Return the (X, Y) coordinate for the center point of the cell that contains the specified text.  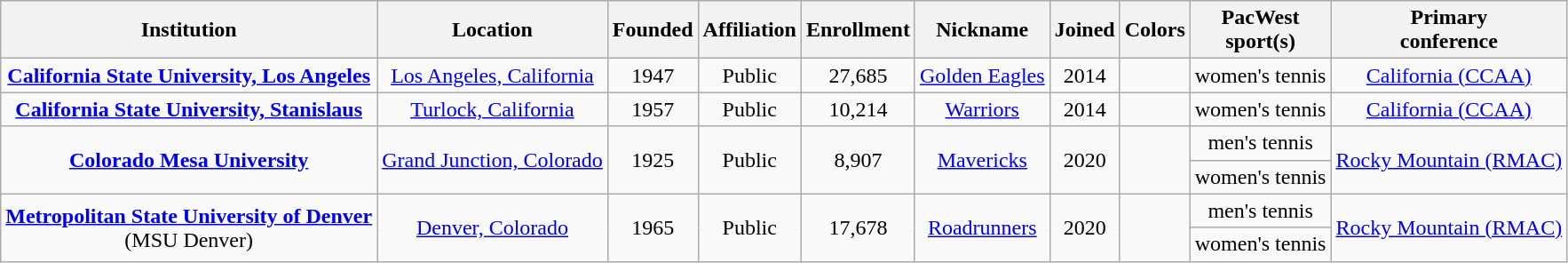
Mavericks (982, 160)
Primaryconference (1449, 30)
Colors (1154, 30)
Founded (653, 30)
Nickname (982, 30)
Roadrunners (982, 227)
California State University, Los Angeles (189, 76)
Los Angeles, California (493, 76)
Affiliation (749, 30)
Location (493, 30)
Denver, Colorado (493, 227)
1947 (653, 76)
Enrollment (858, 30)
PacWestsport(s) (1261, 30)
California State University, Stanislaus (189, 109)
27,685 (858, 76)
1965 (653, 227)
17,678 (858, 227)
Turlock, California (493, 109)
Institution (189, 30)
Metropolitan State University of Denver(MSU Denver) (189, 227)
10,214 (858, 109)
Warriors (982, 109)
1957 (653, 109)
Golden Eagles (982, 76)
8,907 (858, 160)
Grand Junction, Colorado (493, 160)
Colorado Mesa University (189, 160)
Joined (1085, 30)
1925 (653, 160)
